Capture the cell that displays the provided text and extract its (X, Y) central coordinate. 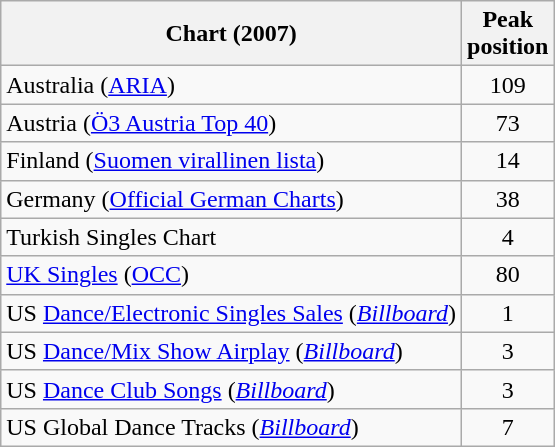
US Dance/Electronic Singles Sales (Billboard) (232, 313)
1 (508, 313)
14 (508, 161)
US Global Dance Tracks (Billboard) (232, 427)
38 (508, 199)
4 (508, 237)
7 (508, 427)
Austria (Ö3 Austria Top 40) (232, 123)
73 (508, 123)
Germany (Official German Charts) (232, 199)
US Dance/Mix Show Airplay (Billboard) (232, 351)
Finland (Suomen virallinen lista) (232, 161)
109 (508, 85)
80 (508, 275)
Australia (ARIA) (232, 85)
Turkish Singles Chart (232, 237)
Peakposition (508, 34)
Chart (2007) (232, 34)
US Dance Club Songs (Billboard) (232, 389)
UK Singles (OCC) (232, 275)
